Return (x, y) of the center of cell containing provided text 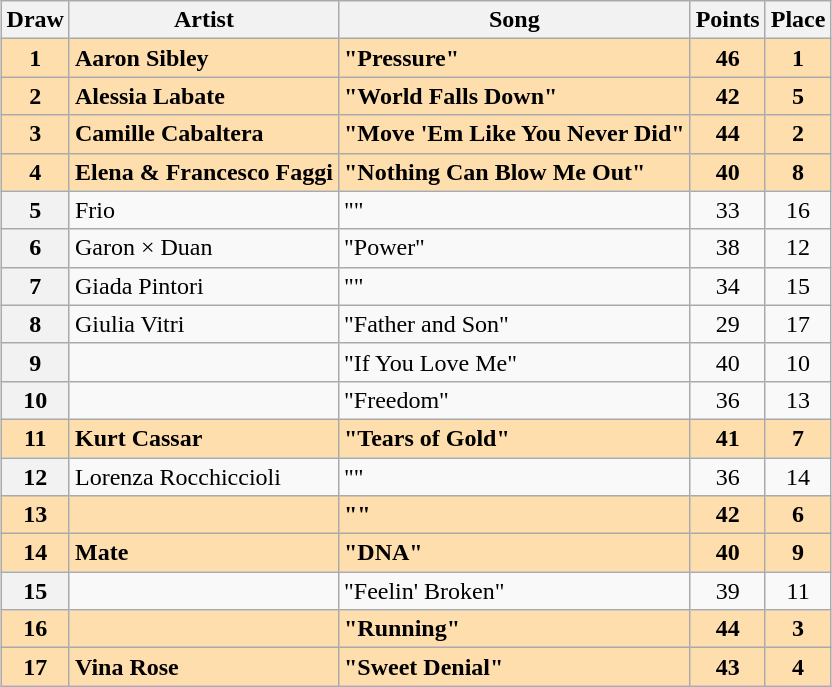
41 (728, 438)
Points (728, 20)
29 (728, 324)
Frio (204, 210)
"DNA" (514, 553)
Artist (204, 20)
"Running" (514, 629)
"Feelin' Broken" (514, 591)
Giada Pintori (204, 286)
"Father and Son" (514, 324)
"Freedom" (514, 400)
39 (728, 591)
"Tears of Gold" (514, 438)
Draw (35, 20)
"Power" (514, 248)
34 (728, 286)
Kurt Cassar (204, 438)
Place (798, 20)
"If You Love Me" (514, 362)
Aaron Sibley (204, 58)
Elena & Francesco Faggi (204, 172)
43 (728, 667)
"Pressure" (514, 58)
"World Falls Down" (514, 96)
46 (728, 58)
Garon × Duan (204, 248)
Mate (204, 553)
Lorenza Rocchiccioli (204, 477)
Alessia Labate (204, 96)
Camille Cabaltera (204, 134)
38 (728, 248)
"Nothing Can Blow Me Out" (514, 172)
Vina Rose (204, 667)
Giulia Vitri (204, 324)
"Move 'Em Like You Never Did" (514, 134)
33 (728, 210)
"Sweet Denial" (514, 667)
Song (514, 20)
